Output the [X, Y] coordinate of the center of the cell containing the given text.  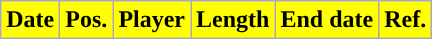
Length [233, 20]
Pos. [86, 20]
Player [152, 20]
Ref. [406, 20]
Date [30, 20]
End date [327, 20]
